Detect which cell encompasses the target text, then output its [x, y] center coordinate. 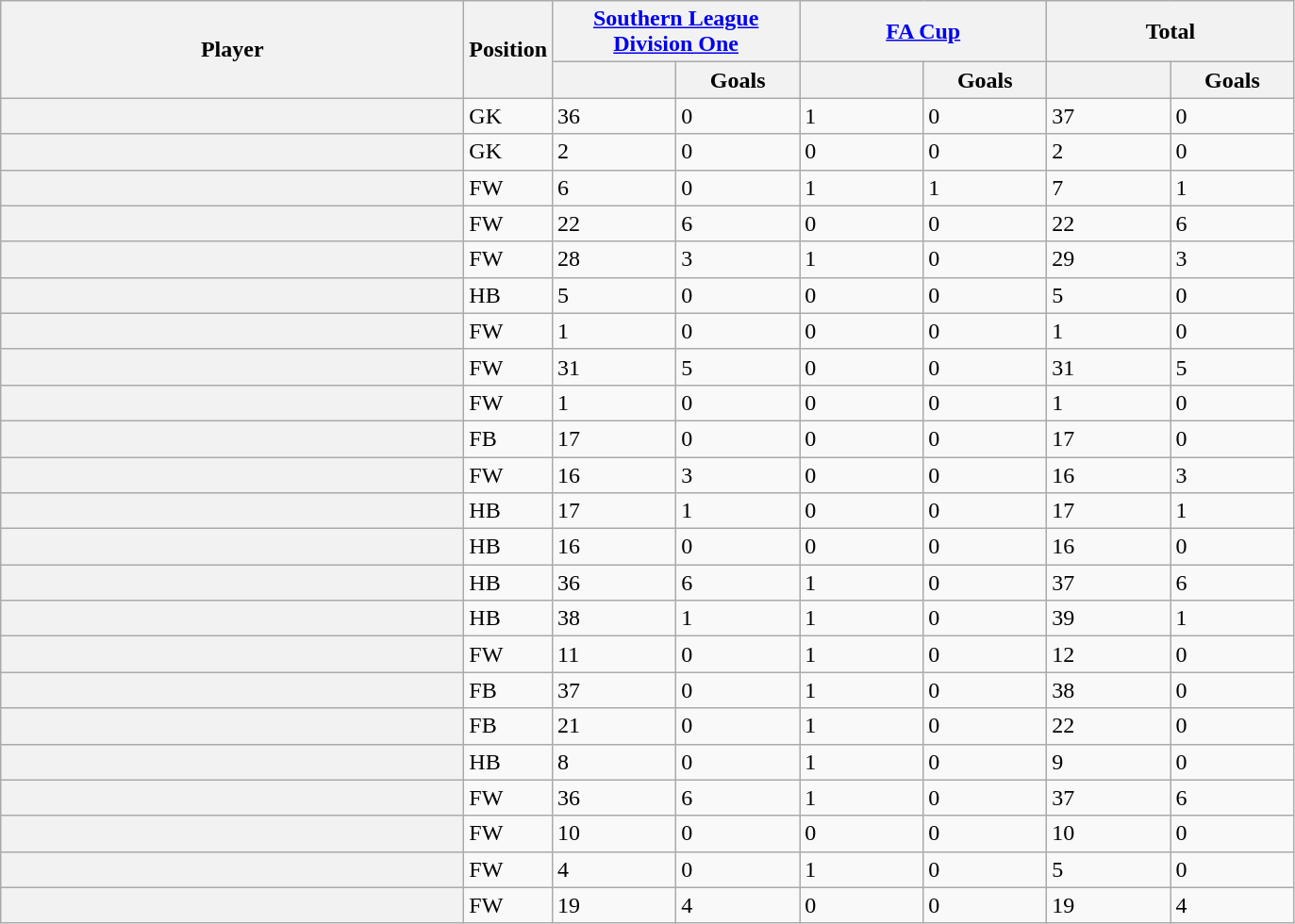
8 [615, 762]
Player [232, 49]
9 [1109, 762]
21 [615, 726]
28 [615, 259]
12 [1109, 654]
Total [1170, 32]
FA Cup [923, 32]
11 [615, 654]
29 [1109, 259]
39 [1109, 619]
Southern LeagueDivision One [676, 32]
7 [1109, 188]
Position [508, 49]
